Detect which cell encompasses the target text, then output its (x, y) center coordinate. 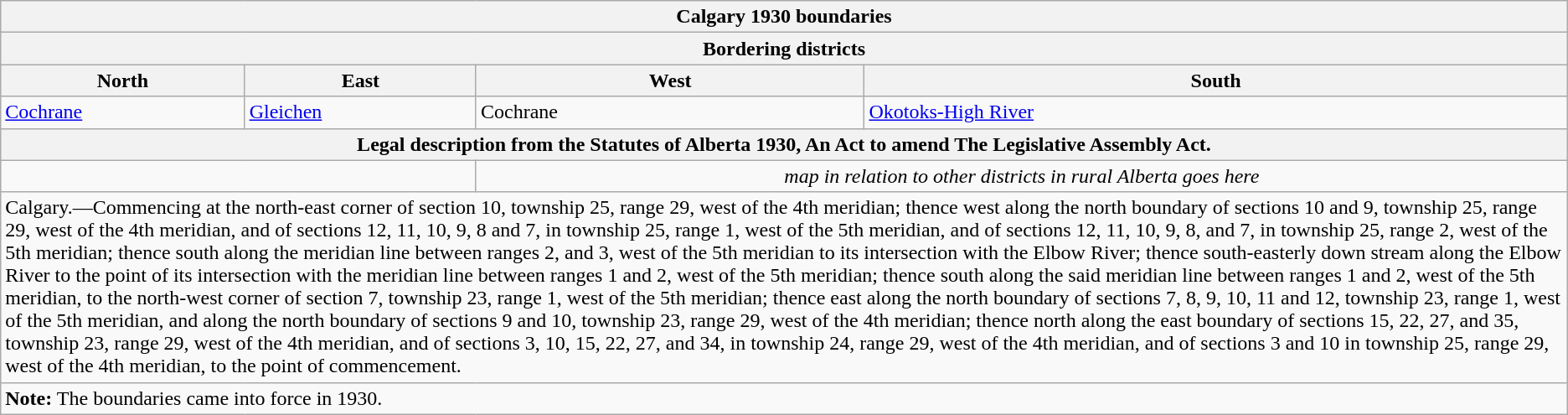
Bordering districts (784, 49)
East (360, 80)
Note: The boundaries came into force in 1930. (784, 398)
West (670, 80)
map in relation to other districts in rural Alberta goes here (1022, 176)
Okotoks-High River (1216, 112)
Calgary 1930 boundaries (784, 17)
Gleichen (360, 112)
North (122, 80)
South (1216, 80)
Legal description from the Statutes of Alberta 1930, An Act to amend The Legislative Assembly Act. (784, 144)
